For the text-containing cell, return its midpoint in (x, y) coordinate format. 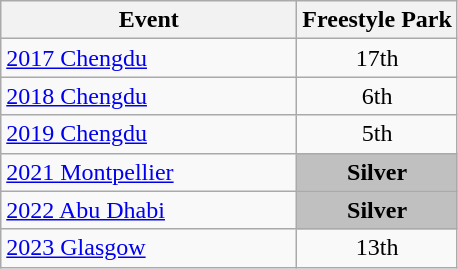
2017 Chengdu (149, 58)
2023 Glasgow (149, 248)
2018 Chengdu (149, 96)
6th (378, 96)
Event (149, 20)
13th (378, 248)
17th (378, 58)
5th (378, 134)
2021 Montpellier (149, 172)
Freestyle Park (378, 20)
2022 Abu Dhabi (149, 210)
2019 Chengdu (149, 134)
